Scan for the cell matching the given text and deliver its [x, y] coordinate at center. 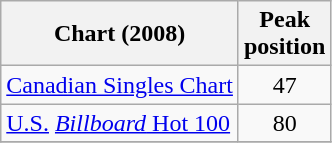
Canadian Singles Chart [120, 85]
80 [284, 123]
Peakposition [284, 34]
Chart (2008) [120, 34]
U.S. Billboard Hot 100 [120, 123]
47 [284, 85]
